Return (x, y) of the center of cell containing provided text 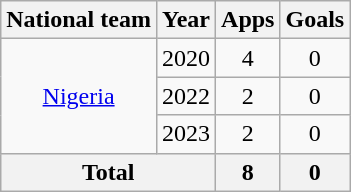
4 (248, 58)
2023 (186, 134)
2022 (186, 96)
Year (186, 20)
2020 (186, 58)
Apps (248, 20)
Goals (315, 20)
Nigeria (79, 96)
Total (108, 172)
8 (248, 172)
National team (79, 20)
